Output the [X, Y] coordinate of the center of the cell containing the given text.  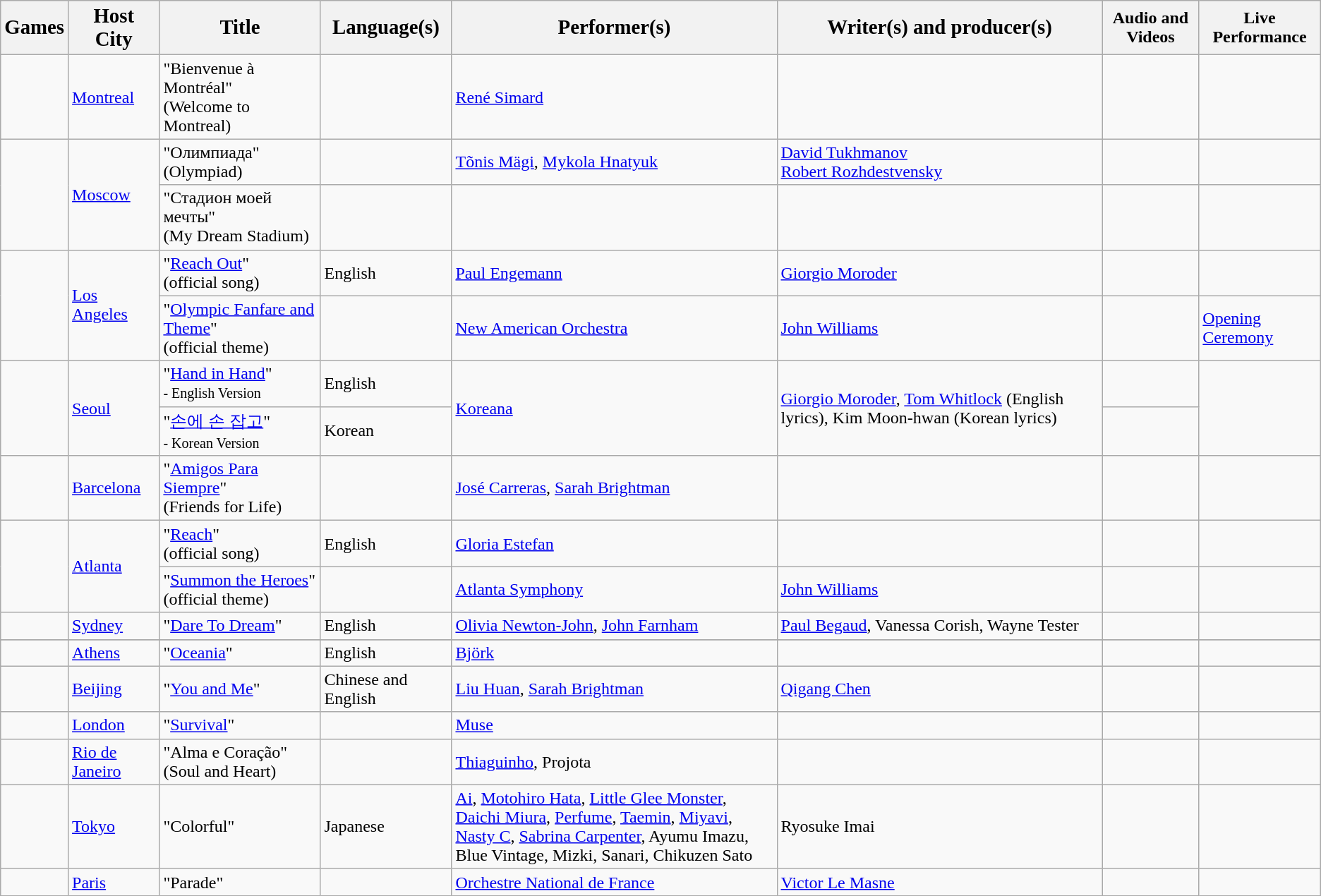
Barcelona [114, 488]
New American Orchestra [614, 328]
London [114, 725]
Sydney [114, 626]
Seoul [114, 408]
David TukhmanovRobert Rozhdestvensky [940, 162]
Japanese [386, 827]
José Carreras, Sarah Brightman [614, 488]
"Colorful" [240, 827]
"Dare To Dream" [240, 626]
Victor Le Masne [940, 882]
Chinese and English [386, 689]
Paul Begaud, Vanessa Corish, Wayne Tester [940, 626]
Tõnis Mägi, Mykola Hnatyuk [614, 162]
"Olympic Fanfare and Theme"(official theme) [240, 328]
Paris [114, 882]
Olivia Newton-John, John Farnham [614, 626]
Liu Huan, Sarah Brightman [614, 689]
Los Angeles [114, 305]
"Reach Out"(official song) [240, 272]
Korean [386, 431]
"Hand in Hand"- English Version [240, 384]
Björk [614, 653]
Orchestre National de France [614, 882]
Tokyo [114, 827]
"Стадион моей мечты"(My Dream Stadium) [240, 217]
Athens [114, 653]
Audio and Videos [1150, 28]
"Amigos Para Siempre"(Friends for Life) [240, 488]
"Summon the Heroes"(official theme) [240, 590]
"Survival" [240, 725]
Host City [114, 28]
Opening Ceremony [1260, 328]
Gloria Estefan [614, 543]
"Alma e Coração"(Soul and Heart) [240, 762]
"You and Me" [240, 689]
Atlanta Symphony [614, 590]
Muse [614, 725]
Games [35, 28]
Koreana [614, 408]
Giorgio Moroder [940, 272]
Moscow [114, 195]
"Reach"(official song) [240, 543]
"손에 손 잡고"- Korean Version [240, 431]
Live Performance [1260, 28]
Language(s) [386, 28]
Title [240, 28]
Beijing [114, 689]
Qigang Chen [940, 689]
René Simard [614, 97]
Thiaguinho, Projota [614, 762]
Atlanta [114, 567]
Giorgio Moroder, Tom Whitlock (English lyrics), Kim Moon-hwan (Korean lyrics) [940, 408]
"Bienvenue à Montréal"(Welcome to Montreal) [240, 97]
Performer(s) [614, 28]
Montreal [114, 97]
"Parade" [240, 882]
"Oceania" [240, 653]
Ryosuke Imai [940, 827]
Paul Engemann [614, 272]
Rio de Janeiro [114, 762]
"Олимпиада"(Olympiad) [240, 162]
Writer(s) and producer(s) [940, 28]
